Search for the cell housing the specified text and yield its [X, Y] center coordinate. 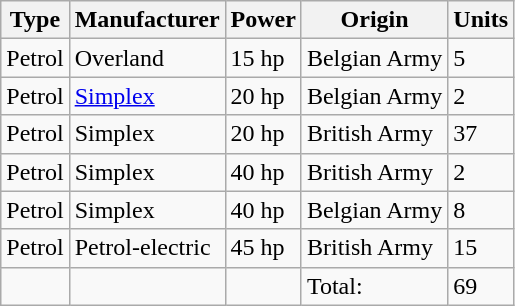
15 hp [263, 58]
8 [481, 210]
Units [481, 20]
Power [263, 20]
Type [35, 20]
Petrol-electric [147, 248]
45 hp [263, 248]
Total: [374, 286]
5 [481, 58]
69 [481, 286]
Overland [147, 58]
15 [481, 248]
Manufacturer [147, 20]
37 [481, 134]
Origin [374, 20]
